Return [X, Y] of the center of cell containing provided text 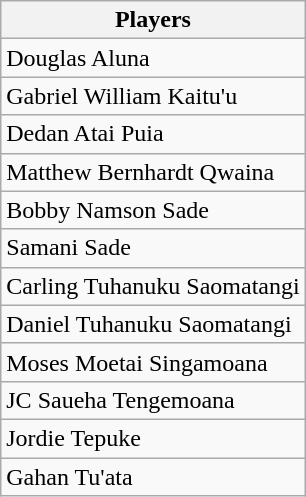
Samani Sade [153, 248]
Matthew Bernhardt Qwaina [153, 172]
Bobby Namson Sade [153, 210]
Carling Tuhanuku Saomatangi [153, 286]
Gahan Tu'ata [153, 477]
Douglas Aluna [153, 58]
Gabriel William Kaitu'u [153, 96]
Players [153, 20]
JC Saueha Tengemoana [153, 400]
Jordie Tepuke [153, 438]
Moses Moetai Singamoana [153, 362]
Daniel Tuhanuku Saomatangi [153, 324]
Dedan Atai Puia [153, 134]
